Scan for the cell matching the given text and deliver its (X, Y) coordinate at center. 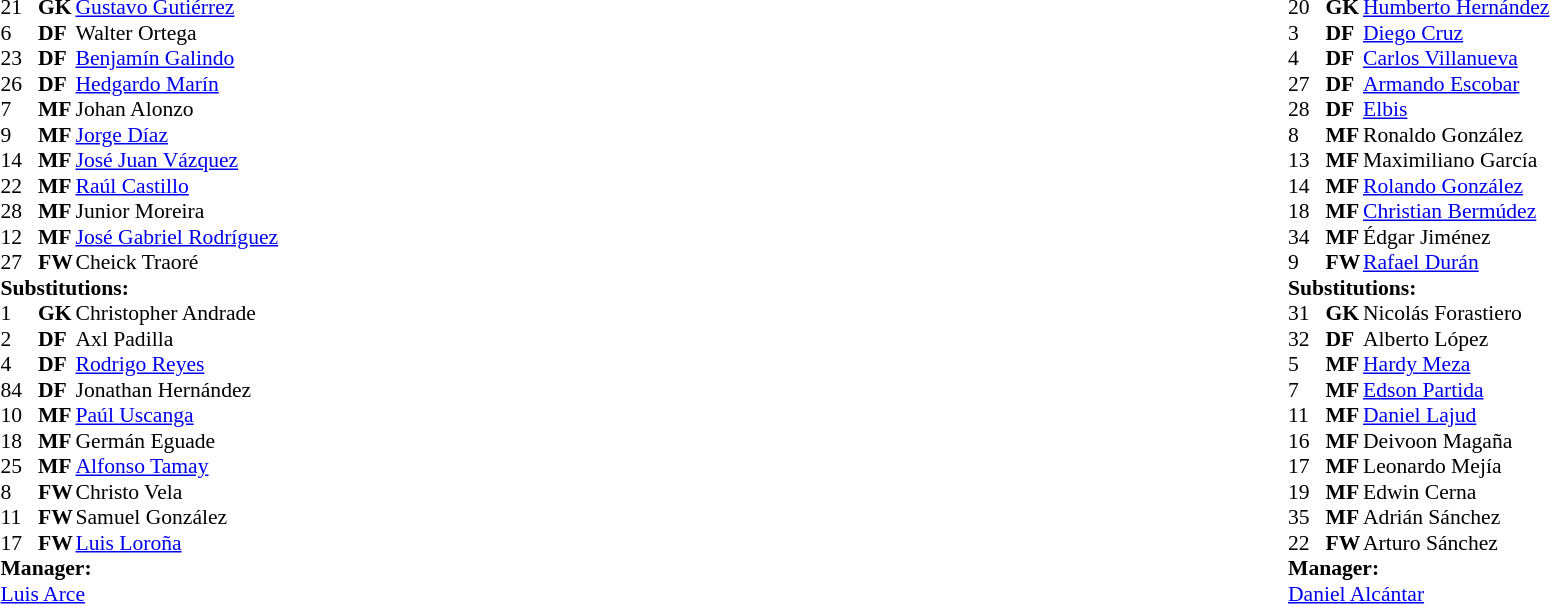
Benjamín Galindo (178, 59)
Edwin Cerna (1456, 492)
84 (19, 390)
José Gabriel Rodríguez (178, 237)
23 (19, 59)
Rolando González (1456, 186)
Ronaldo González (1456, 135)
Arturo Sánchez (1456, 543)
12 (19, 237)
13 (1307, 161)
34 (1307, 237)
1 (19, 313)
Leonardo Mejía (1456, 467)
Alberto López (1456, 339)
6 (19, 33)
32 (1307, 339)
Carlos Villanueva (1456, 59)
Hedgardo Marín (178, 84)
Raúl Castillo (178, 186)
Luis Loroña (178, 543)
Jorge Díaz (178, 135)
Samuel González (178, 517)
Alfonso Tamay (178, 467)
Edson Partida (1456, 390)
Armando Escobar (1456, 84)
Maximiliano García (1456, 161)
Christo Vela (178, 492)
Paúl Uscanga (178, 415)
Axl Padilla (178, 339)
Adrián Sánchez (1456, 517)
Rodrigo Reyes (178, 365)
3 (1307, 33)
Rafael Durán (1456, 263)
Germán Eguade (178, 441)
Johan Alonzo (178, 109)
Édgar Jiménez (1456, 237)
Daniel Lajud (1456, 415)
5 (1307, 365)
31 (1307, 313)
35 (1307, 517)
José Juan Vázquez (178, 161)
26 (19, 84)
Elbis (1456, 109)
Christian Bermúdez (1456, 211)
10 (19, 415)
25 (19, 467)
Hardy Meza (1456, 365)
2 (19, 339)
Cheick Traoré (178, 263)
Deivoon Magaña (1456, 441)
Junior Moreira (178, 211)
Diego Cruz (1456, 33)
Jonathan Hernández (178, 390)
Christopher Andrade (178, 313)
16 (1307, 441)
Nicolás Forastiero (1456, 313)
Walter Ortega (178, 33)
19 (1307, 492)
